For the text-containing cell, return its midpoint in [x, y] coordinate format. 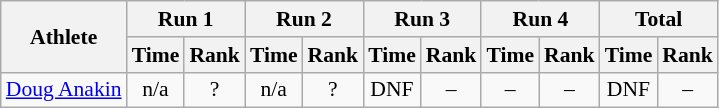
Run 3 [422, 19]
Run 4 [540, 19]
Run 2 [304, 19]
Total [659, 19]
Athlete [64, 36]
Run 1 [186, 19]
Doug Anakin [64, 90]
